Scan for the cell matching the given text and deliver its [x, y] coordinate at center. 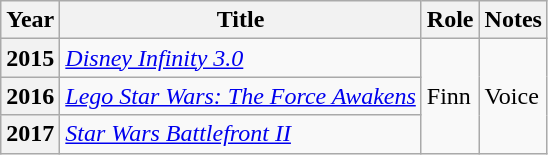
2016 [30, 96]
Year [30, 20]
Disney Infinity 3.0 [241, 58]
Role [450, 20]
Title [241, 20]
2017 [30, 134]
Star Wars Battlefront II [241, 134]
Voice [513, 96]
Finn [450, 96]
Notes [513, 20]
Lego Star Wars: The Force Awakens [241, 96]
2015 [30, 58]
